Locate the cell with the specified text and output its (x, y) center coordinate. 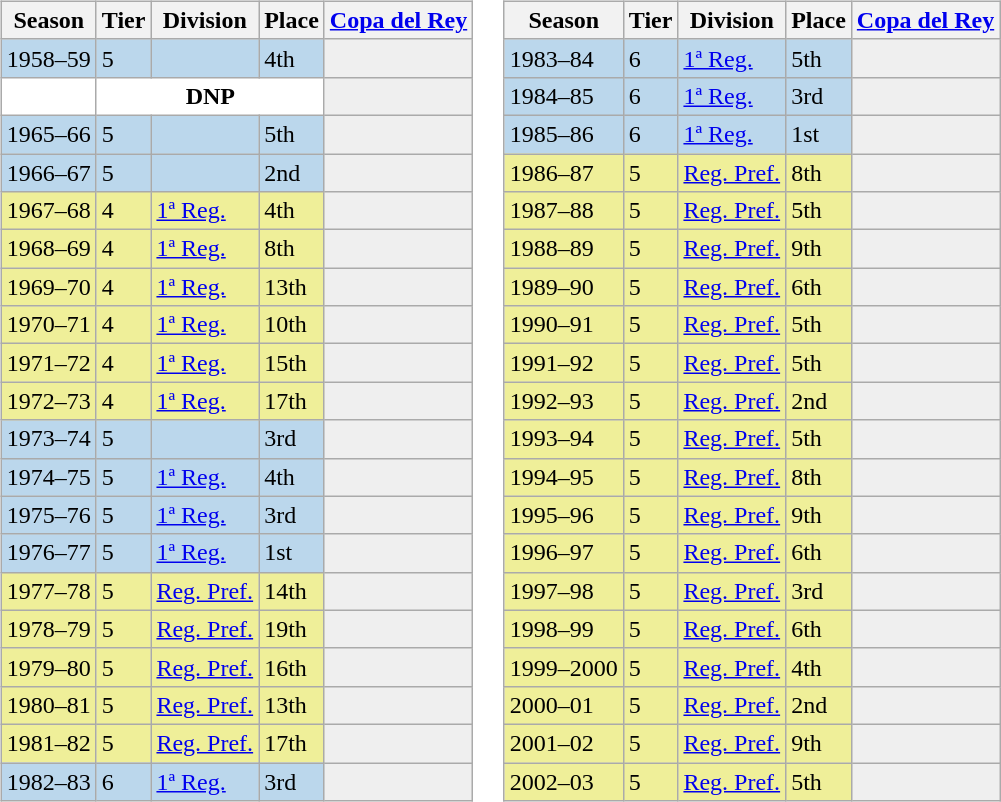
10th (292, 325)
2002–03 (564, 781)
1973–74 (48, 439)
1986–87 (564, 173)
19th (292, 629)
1997–98 (564, 591)
1996–97 (564, 553)
1999–2000 (564, 667)
1976–77 (48, 553)
1990–91 (564, 325)
1966–67 (48, 173)
1977–78 (48, 591)
1995–96 (564, 515)
DNP (210, 96)
16th (292, 667)
14th (292, 591)
1967–68 (48, 211)
1988–89 (564, 249)
1998–99 (564, 629)
1965–66 (48, 134)
1983–84 (564, 58)
2001–02 (564, 743)
1987–88 (564, 211)
1971–72 (48, 363)
1968–69 (48, 249)
1974–75 (48, 477)
1972–73 (48, 401)
2000–01 (564, 705)
1958–59 (48, 58)
1982–83 (48, 781)
1991–92 (564, 363)
1970–71 (48, 325)
1975–76 (48, 515)
1979–80 (48, 667)
15th (292, 363)
1985–86 (564, 134)
1969–70 (48, 287)
1992–93 (564, 401)
1994–95 (564, 477)
1978–79 (48, 629)
1981–82 (48, 743)
1984–85 (564, 96)
1993–94 (564, 439)
1989–90 (564, 287)
1980–81 (48, 705)
